Return the [x, y] coordinate for the center point of the cell that contains the specified text.  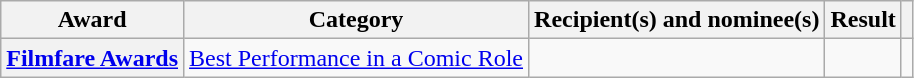
Best Performance in a Comic Role [356, 58]
Award [92, 20]
Result [863, 20]
Filmfare Awards [92, 58]
Category [356, 20]
Recipient(s) and nominee(s) [677, 20]
